Capture the cell that displays the provided text and extract its [X, Y] central coordinate. 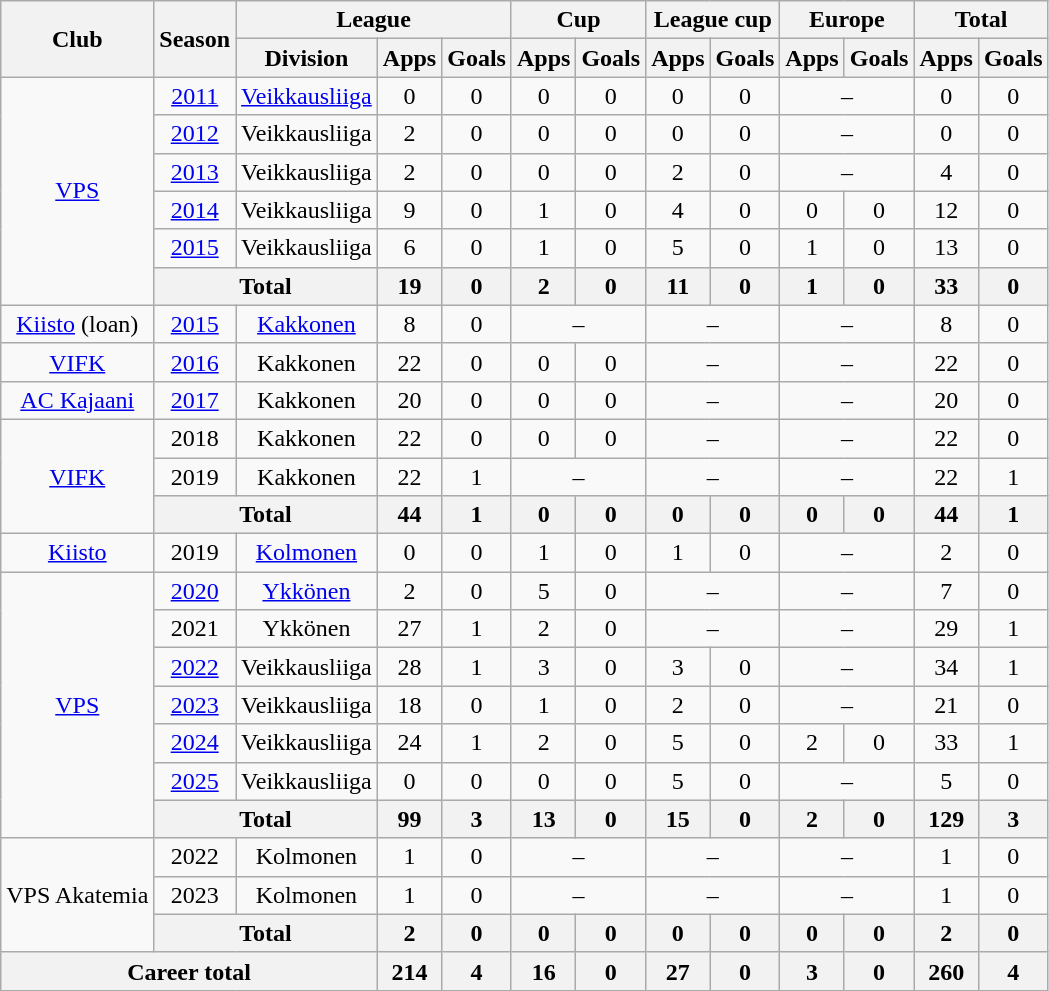
12 [946, 210]
Club [78, 39]
7 [946, 591]
VPS Akatemia [78, 895]
Europe [847, 20]
2025 [195, 781]
28 [409, 667]
AC Kajaani [78, 400]
34 [946, 667]
2016 [195, 362]
16 [543, 971]
Kiisto [78, 553]
15 [678, 819]
2011 [195, 96]
2021 [195, 629]
19 [409, 286]
Season [195, 39]
24 [409, 743]
214 [409, 971]
129 [946, 819]
Kiisto (loan) [78, 324]
9 [409, 210]
League cup [713, 20]
2012 [195, 134]
Career total [190, 971]
18 [409, 705]
League [374, 20]
11 [678, 286]
Cup [578, 20]
99 [409, 819]
6 [409, 248]
2020 [195, 591]
Division [307, 58]
2017 [195, 400]
29 [946, 629]
2014 [195, 210]
2013 [195, 172]
21 [946, 705]
2024 [195, 743]
2018 [195, 438]
260 [946, 971]
